Pinpoint the cell where the given text exists, returning its [X, Y] midpoint coordinate. 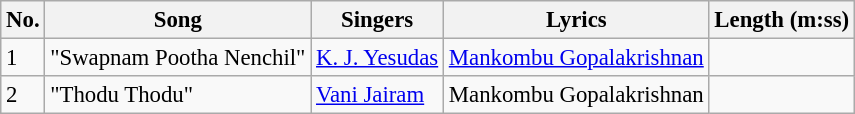
Length (m:ss) [782, 20]
Vani Jairam [378, 95]
Song [178, 20]
Lyrics [576, 20]
1 [23, 58]
"Swapnam Pootha Nenchil" [178, 58]
"Thodu Thodu" [178, 95]
No. [23, 20]
K. J. Yesudas [378, 58]
2 [23, 95]
Singers [378, 20]
